Output the (x, y) coordinate of the center of the cell containing the given text.  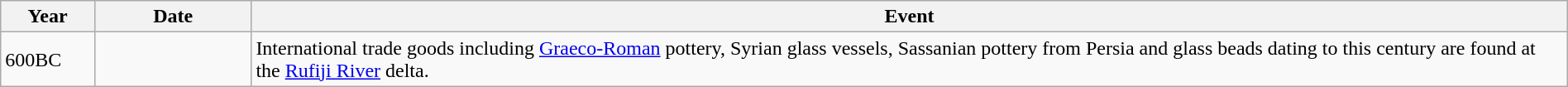
Date (172, 17)
Event (910, 17)
600BC (48, 60)
Year (48, 17)
